Return (X, Y) of the center of cell containing provided text 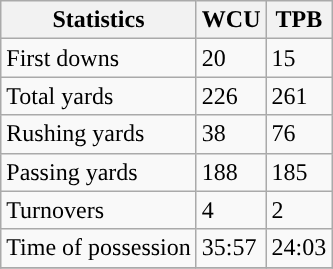
Rushing yards (99, 134)
Turnovers (99, 210)
Passing yards (99, 172)
185 (299, 172)
Time of possession (99, 248)
First downs (99, 58)
Statistics (99, 20)
TPB (299, 20)
20 (231, 58)
261 (299, 96)
188 (231, 172)
WCU (231, 20)
2 (299, 210)
Total yards (99, 96)
38 (231, 134)
4 (231, 210)
15 (299, 58)
24:03 (299, 248)
226 (231, 96)
76 (299, 134)
35:57 (231, 248)
